For the text-containing cell, return its midpoint in [X, Y] coordinate format. 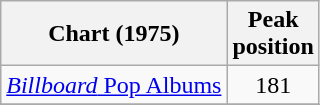
Peakposition [273, 34]
181 [273, 85]
Chart (1975) [114, 34]
Billboard Pop Albums [114, 85]
